Output the (X, Y) coordinate of the center of the cell containing the given text.  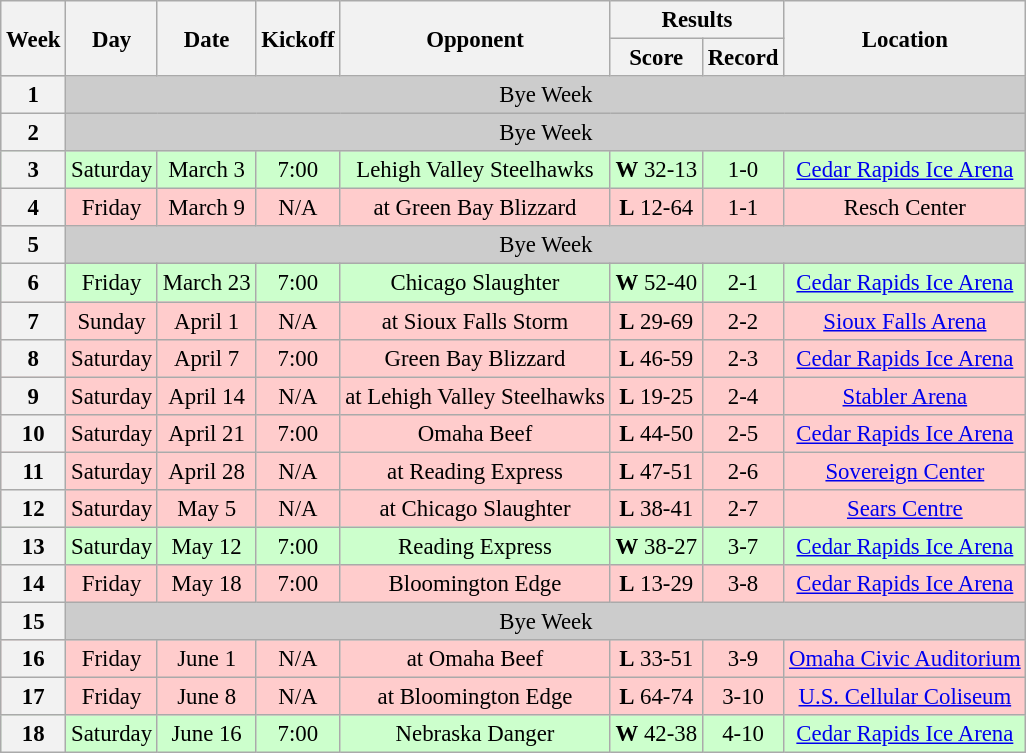
at Bloomington Edge (475, 697)
Omaha Civic Auditorium (905, 659)
Kickoff (298, 38)
3 (34, 170)
June 1 (206, 659)
Stabler Arena (905, 396)
2-2 (742, 321)
Bloomington Edge (475, 584)
Green Bay Blizzard (475, 358)
L 19-25 (656, 396)
6 (34, 283)
9 (34, 396)
8 (34, 358)
L 44-50 (656, 433)
April 7 (206, 358)
U.S. Cellular Coliseum (905, 697)
2-3 (742, 358)
5 (34, 245)
W 32-13 (656, 170)
2 (34, 133)
Record (742, 58)
11 (34, 471)
Week (34, 38)
April 21 (206, 433)
2-1 (742, 283)
7 (34, 321)
Score (656, 58)
April 14 (206, 396)
at Lehigh Valley Steelhawks (475, 396)
Sioux Falls Arena (905, 321)
W 38-27 (656, 546)
at Omaha Beef (475, 659)
10 (34, 433)
Results (697, 20)
Lehigh Valley Steelhawks (475, 170)
April 1 (206, 321)
at Reading Express (475, 471)
April 28 (206, 471)
L 12-64 (656, 208)
Day (112, 38)
L 38-41 (656, 509)
Omaha Beef (475, 433)
2-5 (742, 433)
March 9 (206, 208)
Reading Express (475, 546)
at Chicago Slaughter (475, 509)
Chicago Slaughter (475, 283)
15 (34, 621)
4-10 (742, 734)
13 (34, 546)
2-7 (742, 509)
at Green Bay Blizzard (475, 208)
3-7 (742, 546)
Opponent (475, 38)
16 (34, 659)
L 46-59 (656, 358)
2-6 (742, 471)
June 16 (206, 734)
12 (34, 509)
Sunday (112, 321)
March 3 (206, 170)
1-1 (742, 208)
W 52-40 (656, 283)
2-4 (742, 396)
Sears Centre (905, 509)
14 (34, 584)
Location (905, 38)
June 8 (206, 697)
Nebraska Danger (475, 734)
March 23 (206, 283)
Resch Center (905, 208)
4 (34, 208)
May 18 (206, 584)
Sovereign Center (905, 471)
3-9 (742, 659)
17 (34, 697)
3-10 (742, 697)
3-8 (742, 584)
May 5 (206, 509)
W 42-38 (656, 734)
L 33-51 (656, 659)
1 (34, 95)
Date (206, 38)
May 12 (206, 546)
18 (34, 734)
L 13-29 (656, 584)
L 47-51 (656, 471)
L 64-74 (656, 697)
L 29-69 (656, 321)
at Sioux Falls Storm (475, 321)
1-0 (742, 170)
